Output the [x, y] coordinate of the center of the cell containing the given text.  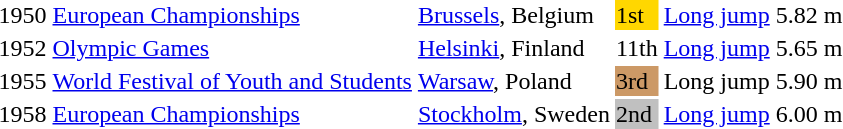
World Festival of Youth and Students [232, 81]
Helsinki, Finland [514, 48]
11th [636, 48]
Warsaw, Poland [514, 81]
Olympic Games [232, 48]
Stockholm, Sweden [514, 114]
2nd [636, 114]
Brussels, Belgium [514, 15]
1st [636, 15]
3rd [636, 81]
